Capture the cell that displays the provided text and extract its (X, Y) central coordinate. 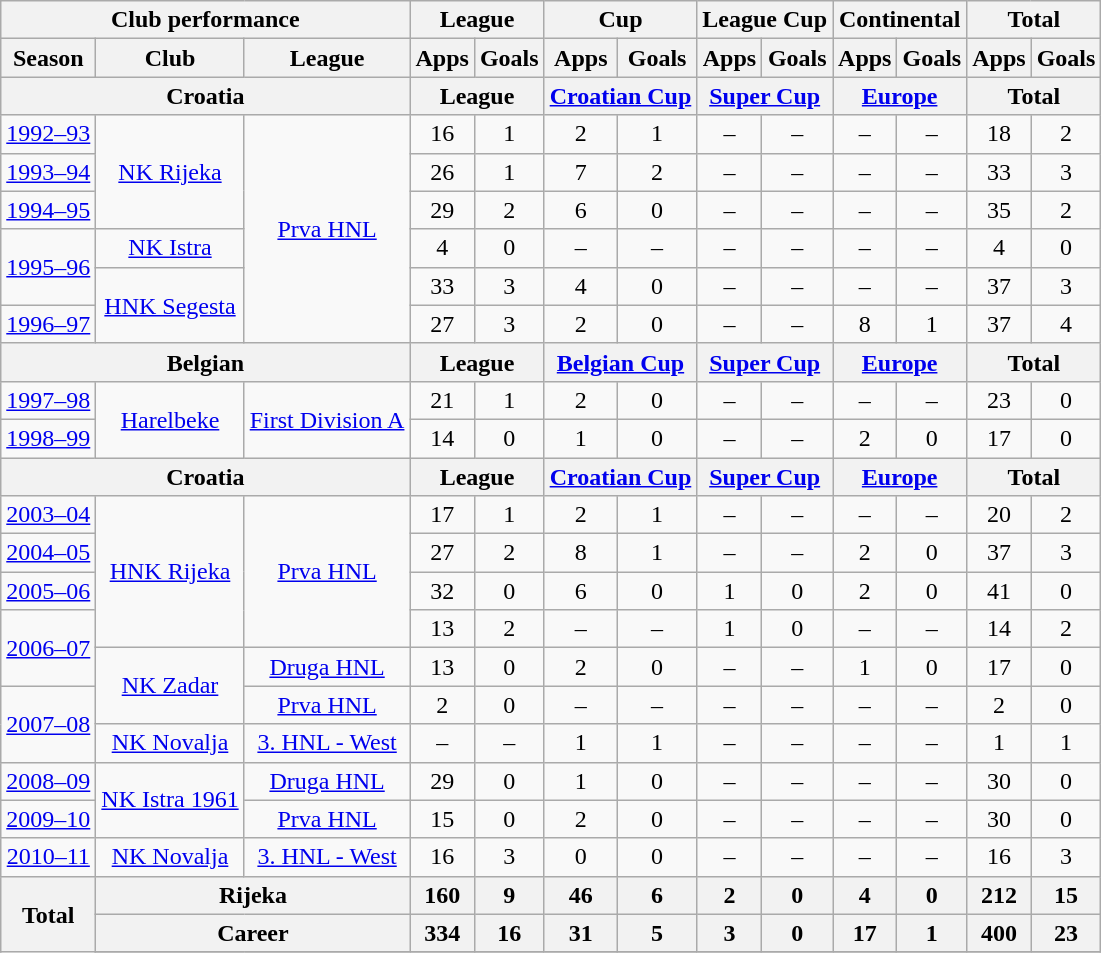
2009–10 (48, 819)
HNK Segesta (170, 305)
NK Istra (170, 248)
2010–11 (48, 857)
League Cup (765, 20)
46 (580, 895)
334 (442, 933)
1992–93 (48, 134)
212 (999, 895)
18 (999, 134)
Club performance (206, 20)
41 (999, 591)
2008–09 (48, 781)
35 (999, 210)
2003–04 (48, 515)
7 (580, 172)
Continental (900, 20)
21 (442, 400)
2006–07 (48, 648)
2007–08 (48, 724)
160 (442, 895)
Harelbeke (170, 419)
1994–95 (48, 210)
Belgian Cup (620, 362)
HNK Rijeka (170, 572)
Season (48, 58)
26 (442, 172)
32 (442, 591)
Rijeka (253, 895)
1995–96 (48, 267)
2004–05 (48, 553)
2005–06 (48, 591)
NK Zadar (170, 686)
Cup (620, 20)
1998–99 (48, 438)
NK Rijeka (170, 172)
Career (253, 933)
9 (509, 895)
1996–97 (48, 324)
1993–94 (48, 172)
First Division A (327, 419)
NK Istra 1961 (170, 800)
400 (999, 933)
1997–98 (48, 400)
Belgian (206, 362)
31 (580, 933)
20 (999, 515)
Club (170, 58)
5 (656, 933)
